From the cell containing the given text, extract its center point as (x, y) coordinate. 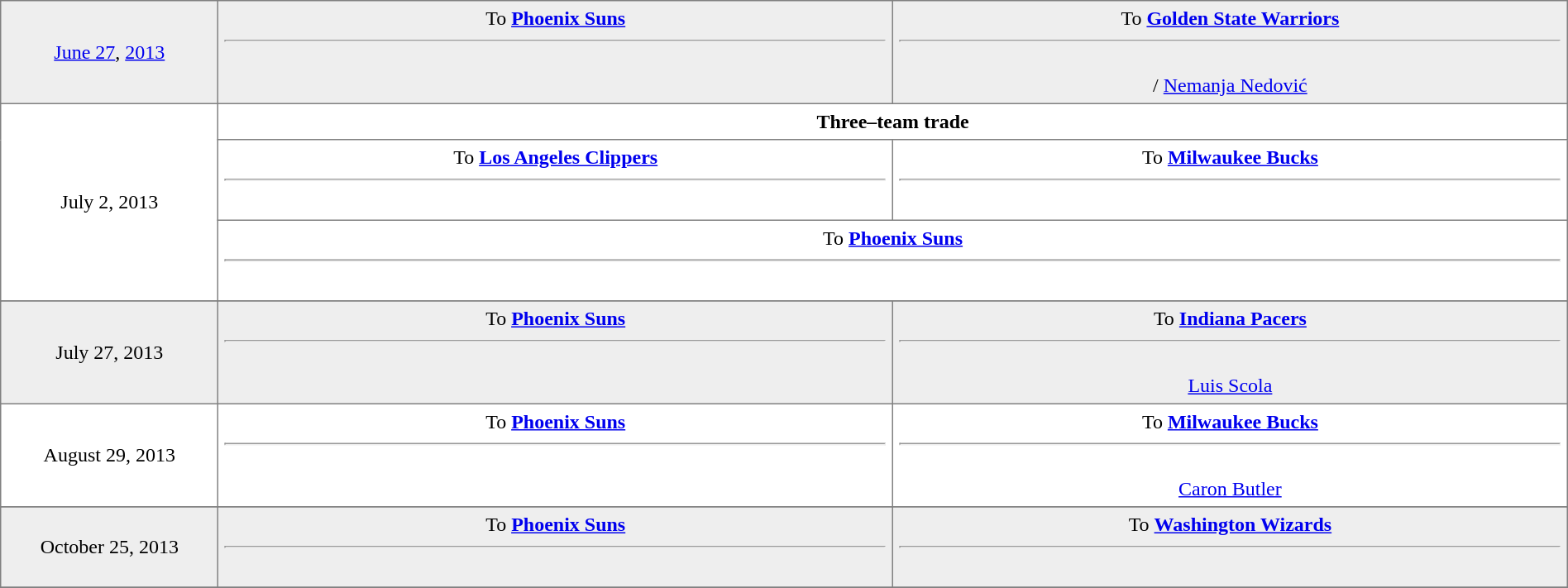
To Washington Wizards (1231, 547)
June 27, 2013 (109, 52)
To Los Angeles Clippers (556, 180)
July 2, 2013 (109, 202)
Three–team trade (893, 122)
August 29, 2013 (109, 455)
To Milwaukee Bucks (1231, 180)
To Milwaukee Bucks Caron Butler (1231, 455)
July 27, 2013 (109, 352)
To Golden State Warriors/ Nemanja Nedović (1231, 52)
October 25, 2013 (109, 547)
To Indiana Pacers Luis Scola (1231, 352)
